Identify which cell holds the provided text, then report its (X, Y) central coordinate. 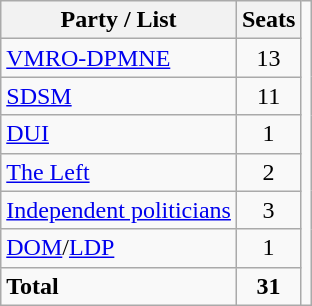
3 (268, 210)
The Left (119, 172)
13 (268, 58)
2 (268, 172)
Party / List (119, 20)
11 (268, 96)
Total (119, 286)
DOM/LDP (119, 248)
31 (268, 286)
DUI (119, 134)
VMRO-DPMNE (119, 58)
Seats (268, 20)
Independent politicians (119, 210)
SDSM (119, 96)
